Scan for the cell matching the given text and deliver its (X, Y) coordinate at center. 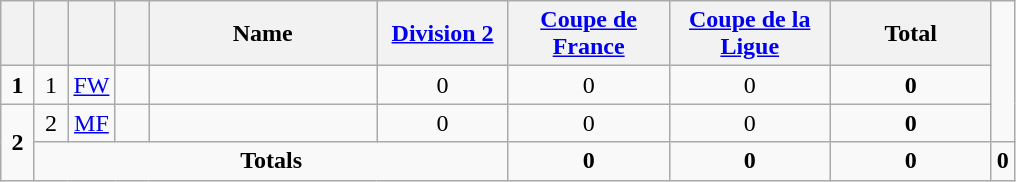
Coupe de la Ligue (750, 34)
Division 2 (442, 34)
Coupe de France (588, 34)
Total (910, 34)
Totals (271, 161)
MF (92, 123)
Name (262, 34)
FW (92, 85)
